Find where the given text appears and provide that cell's center as [x, y] coordinate. 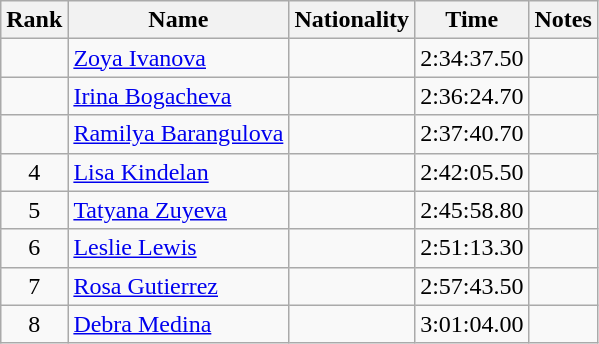
7 [34, 286]
5 [34, 210]
Irina Bogacheva [178, 96]
Notes [563, 20]
4 [34, 172]
2:37:40.70 [472, 134]
Ramilya Barangulova [178, 134]
2:42:05.50 [472, 172]
8 [34, 324]
6 [34, 248]
2:51:13.30 [472, 248]
3:01:04.00 [472, 324]
Rank [34, 20]
Leslie Lewis [178, 248]
Tatyana Zuyeva [178, 210]
Lisa Kindelan [178, 172]
Debra Medina [178, 324]
Rosa Gutierrez [178, 286]
2:36:24.70 [472, 96]
Nationality [352, 20]
Name [178, 20]
2:45:58.80 [472, 210]
2:34:37.50 [472, 58]
2:57:43.50 [472, 286]
Time [472, 20]
Zoya Ivanova [178, 58]
